Pinpoint the cell where the given text exists, returning its [x, y] midpoint coordinate. 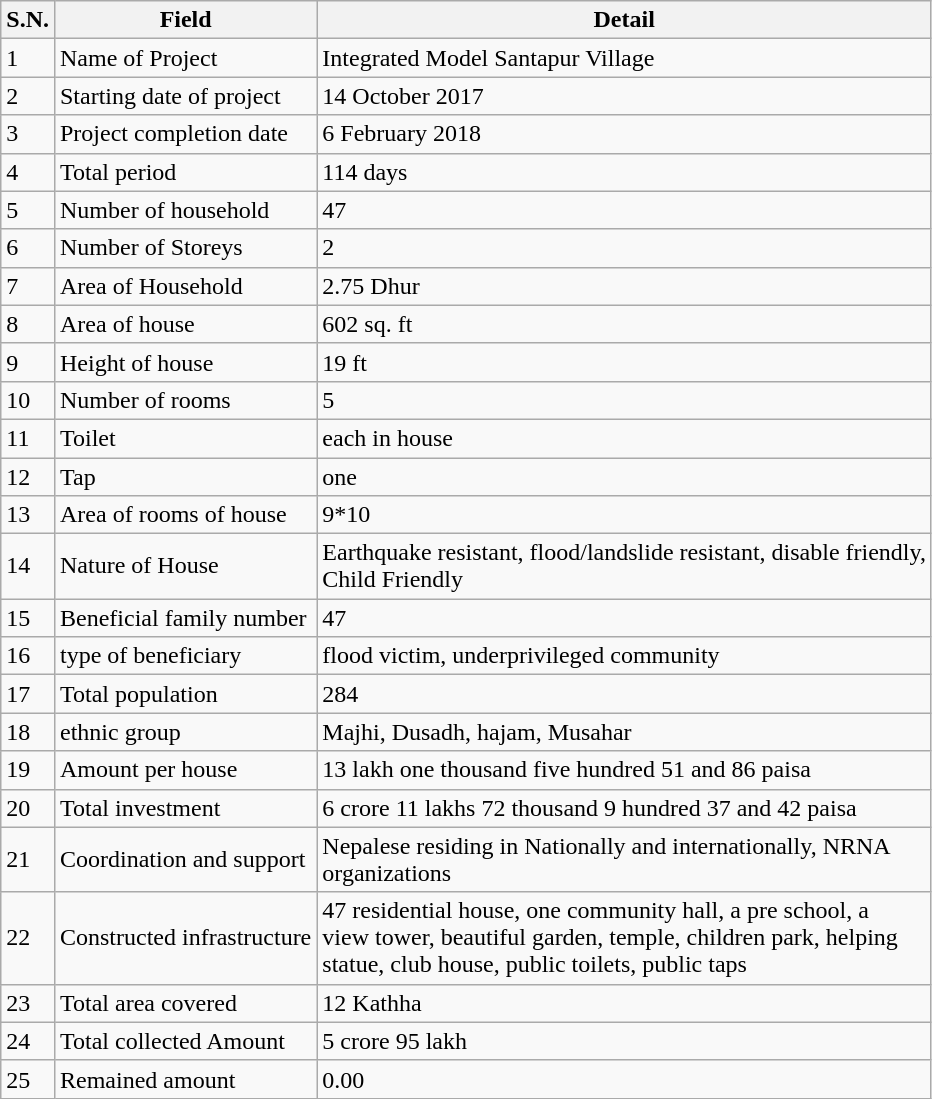
Total area covered [185, 1003]
9*10 [624, 515]
602 sq. ft [624, 324]
8 [28, 324]
S.N. [28, 20]
17 [28, 694]
15 [28, 618]
6 February 2018 [624, 134]
Toilet [185, 438]
7 [28, 286]
4 [28, 172]
Earthquake resistant, flood/landslide resistant, disable friendly,Child Friendly [624, 566]
19 [28, 770]
5 crore 95 lakh [624, 1041]
Coordination and support [185, 860]
Number of household [185, 210]
2.75 Dhur [624, 286]
Total collected Amount [185, 1041]
22 [28, 938]
Constructed infrastructure [185, 938]
12 [28, 477]
25 [28, 1079]
20 [28, 808]
13 lakh one thousand five hundred 51 and 86 paisa [624, 770]
Nepalese residing in Nationally and internationally, NRNAorganizations [624, 860]
Height of house [185, 362]
Amount per house [185, 770]
Total period [185, 172]
14 October 2017 [624, 96]
Area of rooms of house [185, 515]
14 [28, 566]
Name of Project [185, 58]
21 [28, 860]
each in house [624, 438]
13 [28, 515]
24 [28, 1041]
Total population [185, 694]
Number of Storeys [185, 248]
18 [28, 732]
114 days [624, 172]
type of beneficiary [185, 656]
3 [28, 134]
ethnic group [185, 732]
16 [28, 656]
6 [28, 248]
19 ft [624, 362]
Integrated Model Santapur Village [624, 58]
9 [28, 362]
Area of house [185, 324]
6 crore 11 lakhs 72 thousand 9 hundred 37 and 42 paisa [624, 808]
0.00 [624, 1079]
one [624, 477]
23 [28, 1003]
Project completion date [185, 134]
Beneficial family number [185, 618]
Remained amount [185, 1079]
Tap [185, 477]
Nature of House [185, 566]
Detail [624, 20]
Starting date of project [185, 96]
12 Kathha [624, 1003]
10 [28, 400]
284 [624, 694]
11 [28, 438]
flood victim, underprivileged community [624, 656]
Majhi, Dusadh, hajam, Musahar [624, 732]
Number of rooms [185, 400]
Total investment [185, 808]
Field [185, 20]
1 [28, 58]
Area of Household [185, 286]
